Pinpoint the cell where the given text exists, returning its [x, y] midpoint coordinate. 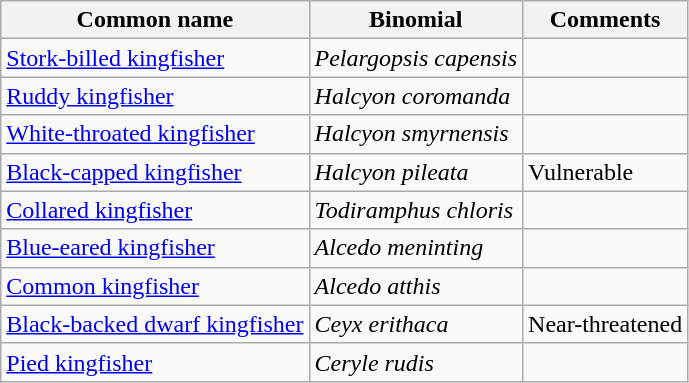
White-throated kingfisher [155, 134]
Ceyx erithaca [416, 324]
Binomial [416, 20]
Pelargopsis capensis [416, 58]
Common name [155, 20]
Blue-eared kingfisher [155, 248]
Alcedo meninting [416, 248]
Todiramphus chloris [416, 210]
Comments [606, 20]
Pied kingfisher [155, 362]
Ceryle rudis [416, 362]
Ruddy kingfisher [155, 96]
Stork-billed kingfisher [155, 58]
Collared kingfisher [155, 210]
Black-capped kingfisher [155, 172]
Halcyon pileata [416, 172]
Vulnerable [606, 172]
Common kingfisher [155, 286]
Halcyon smyrnensis [416, 134]
Black-backed dwarf kingfisher [155, 324]
Alcedo atthis [416, 286]
Near-threatened [606, 324]
Halcyon coromanda [416, 96]
